Locate the cell with the specified text and output its (X, Y) center coordinate. 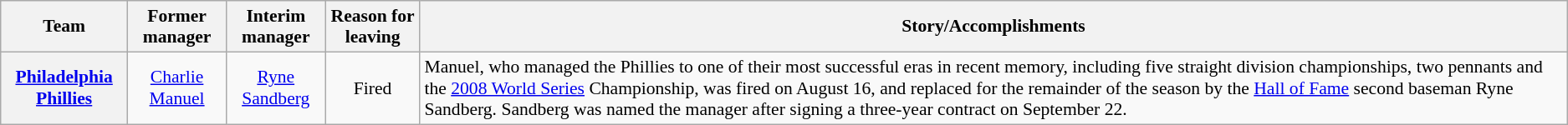
Team (64, 27)
Reason for leaving (373, 27)
Former manager (177, 27)
Fired (373, 88)
Ryne Sandberg (276, 88)
Charlie Manuel (177, 88)
Philadelphia Phillies (64, 88)
Story/Accomplishments (993, 27)
Interim manager (276, 27)
